Pinpoint the cell where the given text exists, returning its [X, Y] midpoint coordinate. 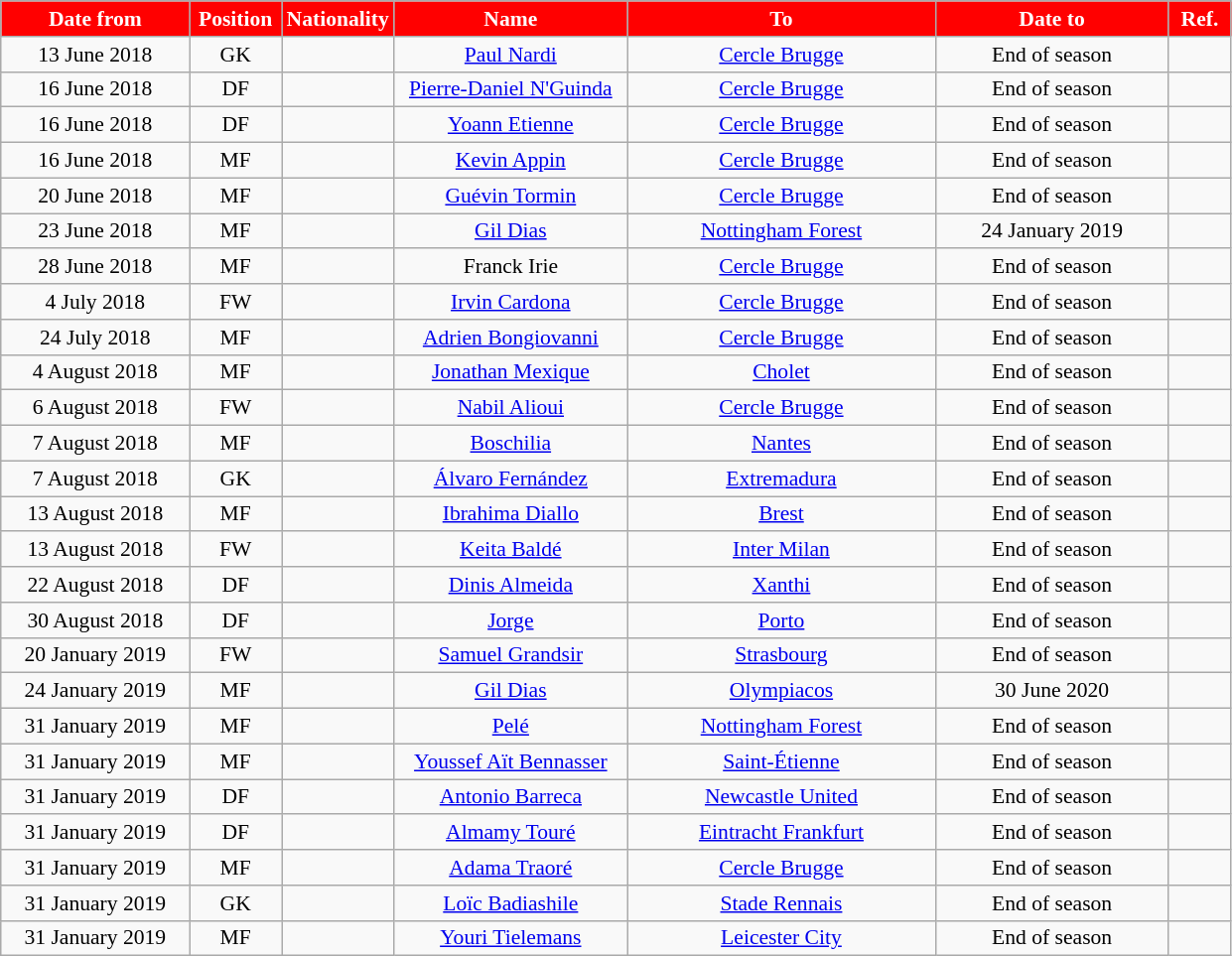
Franck Irie [510, 267]
Dinis Almeida [510, 585]
Ref. [1199, 19]
Date to [1052, 19]
28 June 2018 [95, 267]
Ibrahima Diallo [510, 514]
Adama Traoré [510, 868]
Álvaro Fernández [510, 478]
6 August 2018 [95, 408]
Olympiacos [781, 691]
Leicester City [781, 938]
Pelé [510, 727]
Yoann Etienne [510, 125]
Samuel Grandsir [510, 655]
Adrien Bongiovanni [510, 338]
20 June 2018 [95, 196]
13 June 2018 [95, 55]
Keita Baldé [510, 550]
Nabil Alioui [510, 408]
Inter Milan [781, 550]
Pierre-Daniel N'Guinda [510, 89]
Date from [95, 19]
Kevin Appin [510, 161]
Porto [781, 620]
Nationality [338, 19]
Loïc Badiashile [510, 903]
Youri Tielemans [510, 938]
Nantes [781, 444]
Cholet [781, 372]
Newcastle United [781, 797]
4 July 2018 [95, 302]
Position [236, 19]
Stade Rennais [781, 903]
20 January 2019 [95, 655]
Paul Nardi [510, 55]
Brest [781, 514]
Extremadura [781, 478]
Boschilia [510, 444]
Strasbourg [781, 655]
30 June 2020 [1052, 691]
Guévin Tormin [510, 196]
22 August 2018 [95, 585]
Saint-Étienne [781, 761]
To [781, 19]
23 June 2018 [95, 231]
Name [510, 19]
Irvin Cardona [510, 302]
30 August 2018 [95, 620]
4 August 2018 [95, 372]
Jonathan Mexique [510, 372]
Youssef Aït Bennasser [510, 761]
24 July 2018 [95, 338]
Jorge [510, 620]
Xanthi [781, 585]
Antonio Barreca [510, 797]
Almamy Touré [510, 833]
Eintracht Frankfurt [781, 833]
